Scan for the cell matching the given text and deliver its [X, Y] coordinate at center. 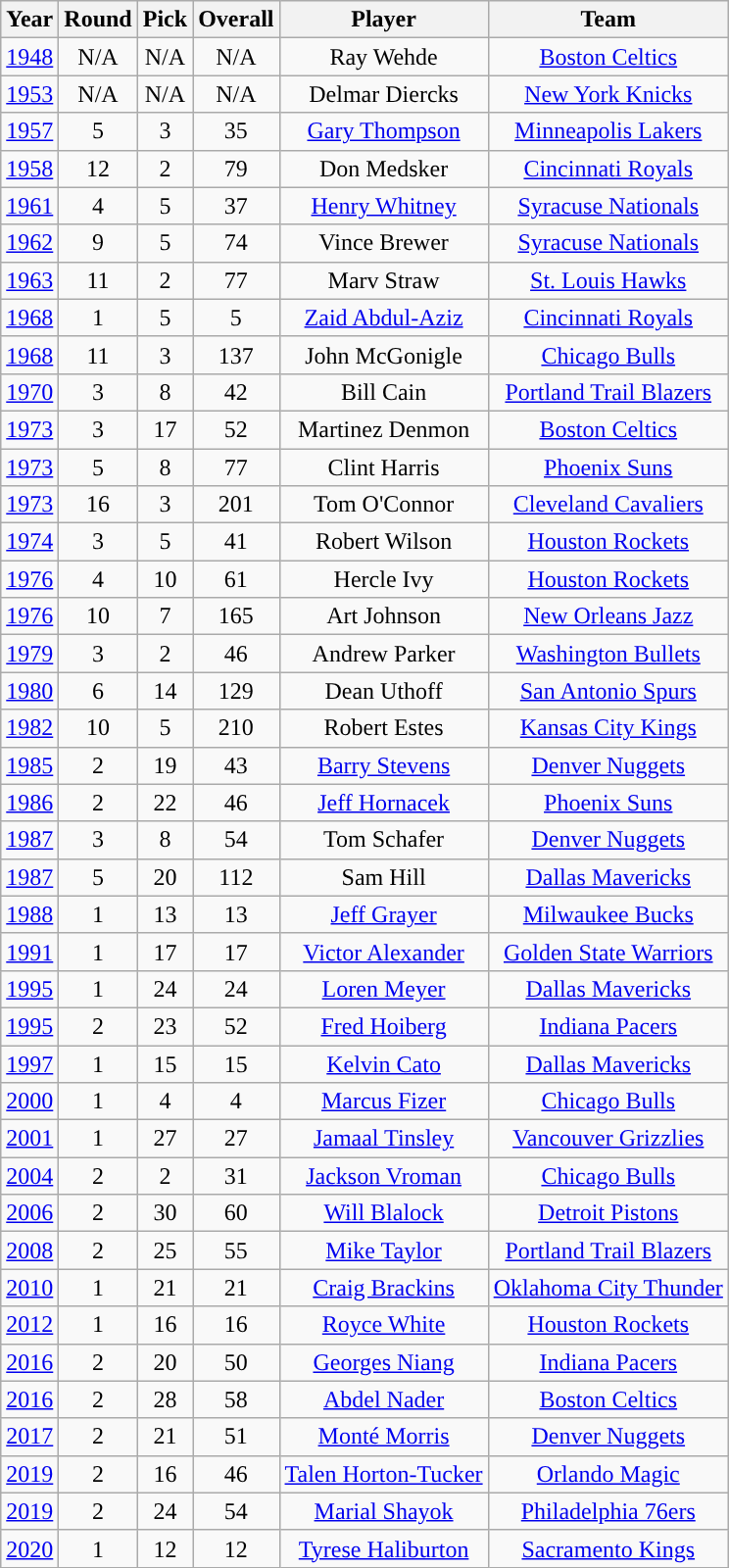
Hercle Ivy [384, 579]
42 [236, 392]
61 [236, 579]
210 [236, 728]
2017 [29, 1437]
Detroit Pistons [607, 1213]
Bill Cain [384, 392]
Marcus Fizer [384, 1102]
San Antonio Spurs [607, 691]
23 [165, 1026]
Minneapolis Lakers [607, 131]
1958 [29, 169]
1988 [29, 914]
St. Louis Hawks [607, 280]
1980 [29, 691]
Monté Morris [384, 1437]
1970 [29, 392]
79 [236, 169]
Georges Niang [384, 1362]
1961 [29, 206]
Robert Wilson [384, 542]
1982 [29, 728]
2006 [29, 1213]
1962 [29, 243]
201 [236, 505]
9 [98, 243]
31 [236, 1176]
Gary Thompson [384, 131]
Jeff Hornacek [384, 803]
Washington Bullets [607, 654]
1957 [29, 131]
Barry Stevens [384, 765]
Jeff Grayer [384, 914]
Vince Brewer [384, 243]
Sacramento Kings [607, 1548]
Clint Harris [384, 467]
43 [236, 765]
2000 [29, 1102]
1953 [29, 94]
Kelvin Cato [384, 1063]
Year [29, 20]
Philadelphia 76ers [607, 1511]
129 [236, 691]
Dean Uthoff [384, 691]
Tyrese Haliburton [384, 1548]
Milwaukee Bucks [607, 914]
Team [607, 20]
Orlando Magic [607, 1474]
51 [236, 1437]
Mike Taylor [384, 1250]
14 [165, 691]
Player [384, 20]
Don Medsker [384, 169]
112 [236, 877]
165 [236, 616]
Kansas City Kings [607, 728]
Delmar Diercks [384, 94]
Round [98, 20]
28 [165, 1399]
Talen Horton-Tucker [384, 1474]
Marial Shayok [384, 1511]
2010 [29, 1288]
37 [236, 206]
Overall [236, 20]
Oklahoma City Thunder [607, 1288]
Henry Whitney [384, 206]
1985 [29, 765]
50 [236, 1362]
John McGonigle [384, 355]
Abdel Nader [384, 1399]
1979 [29, 654]
Ray Wehde [384, 57]
7 [165, 616]
1974 [29, 542]
1986 [29, 803]
Will Blalock [384, 1213]
41 [236, 542]
Craig Brackins [384, 1288]
1963 [29, 280]
New York Knicks [607, 94]
Martinez Denmon [384, 429]
19 [165, 765]
Marv Straw [384, 280]
Pick [165, 20]
Loren Meyer [384, 989]
Jamaal Tinsley [384, 1139]
Jackson Vroman [384, 1176]
2020 [29, 1548]
Sam Hill [384, 877]
New Orleans Jazz [607, 616]
Royce White [384, 1325]
Fred Hoiberg [384, 1026]
Golden State Warriors [607, 952]
Andrew Parker [384, 654]
2008 [29, 1250]
Cleveland Cavaliers [607, 505]
2001 [29, 1139]
60 [236, 1213]
Tom Schafer [384, 840]
1948 [29, 57]
Vancouver Grizzlies [607, 1139]
Tom O'Connor [384, 505]
58 [236, 1399]
74 [236, 243]
6 [98, 691]
22 [165, 803]
55 [236, 1250]
2004 [29, 1176]
1997 [29, 1063]
137 [236, 355]
Victor Alexander [384, 952]
Zaid Abdul-Aziz [384, 318]
1991 [29, 952]
25 [165, 1250]
Art Johnson [384, 616]
Robert Estes [384, 728]
2012 [29, 1325]
35 [236, 131]
30 [165, 1213]
